Pinpoint the cell where the given text exists, returning its [x, y] midpoint coordinate. 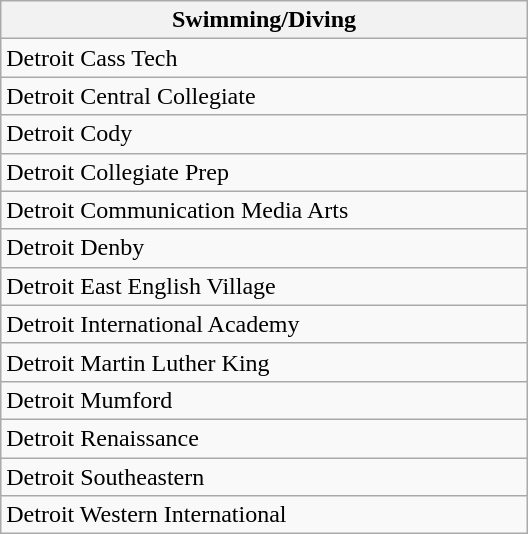
Detroit Mumford [264, 400]
Detroit Southeastern [264, 477]
Detroit East English Village [264, 286]
Detroit Cass Tech [264, 58]
Detroit Martin Luther King [264, 362]
Detroit Denby [264, 248]
Detroit Central Collegiate [264, 96]
Detroit Renaissance [264, 438]
Detroit Western International [264, 515]
Detroit Collegiate Prep [264, 172]
Detroit Communication Media Arts [264, 210]
Swimming/Diving [264, 20]
Detroit Cody [264, 134]
Detroit International Academy [264, 324]
